Identify which cell holds the provided text, then report its (X, Y) central coordinate. 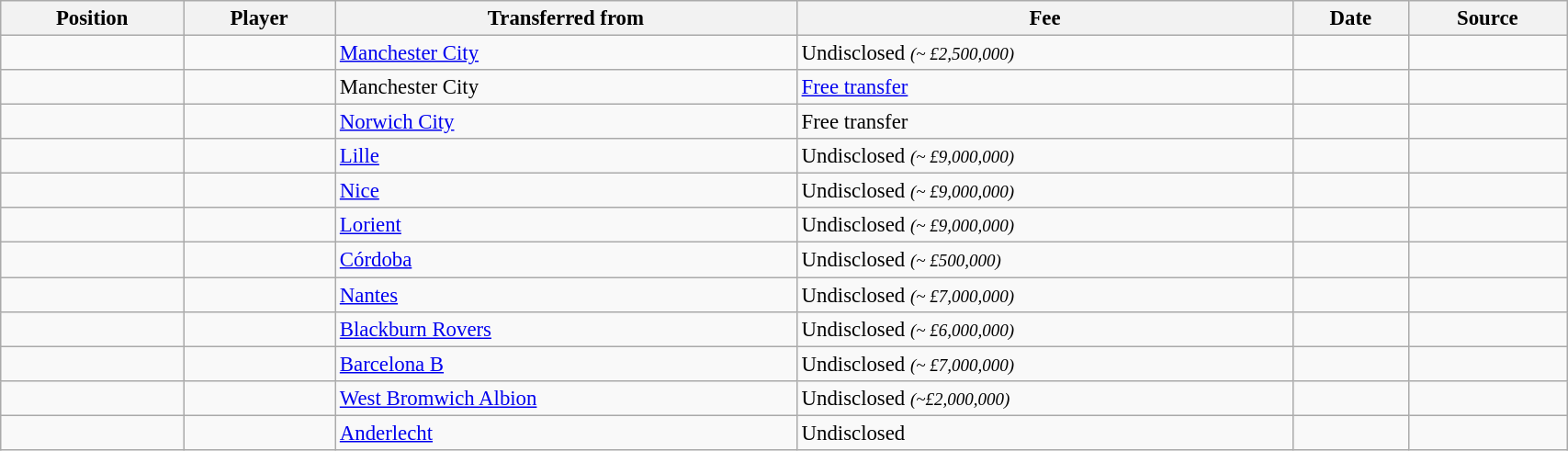
Position (92, 18)
Lille (566, 156)
Player (259, 18)
Fee (1044, 18)
Date (1350, 18)
Undisclosed (~£2,000,000) (1044, 398)
Lorient (566, 225)
Undisclosed (~ £6,000,000) (1044, 329)
Blackburn Rovers (566, 329)
Undisclosed (~ £2,500,000) (1044, 53)
Transferred from (566, 18)
Undisclosed (1044, 433)
Nice (566, 191)
Anderlecht (566, 433)
Undisclosed (~ £500,000) (1044, 260)
Source (1488, 18)
Nantes (566, 295)
Barcelona B (566, 364)
Norwich City (566, 122)
Córdoba (566, 260)
West Bromwich Albion (566, 398)
